Scan for the cell matching the given text and deliver its (x, y) coordinate at center. 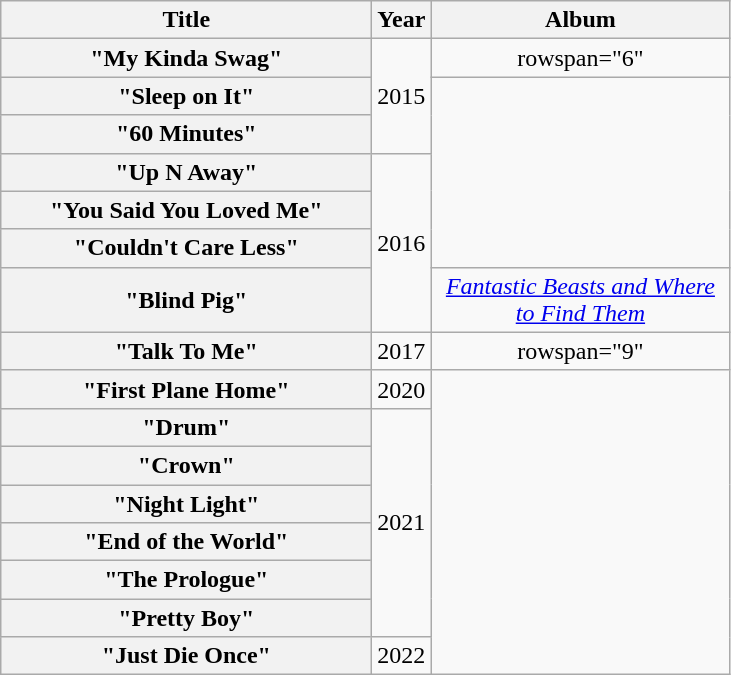
"Up N Away" (186, 172)
"Night Light" (186, 503)
2020 (402, 389)
"First Plane Home" (186, 389)
2016 (402, 242)
Title (186, 20)
"Couldn't Care Less" (186, 248)
2015 (402, 96)
"Just Die Once" (186, 656)
Fantastic Beasts and Where to Find Them (580, 300)
"Crown" (186, 465)
"The Prologue" (186, 580)
"My Kinda Swag" (186, 58)
"60 Minutes" (186, 134)
2017 (402, 351)
Album (580, 20)
"You Said You Loved Me" (186, 210)
"Drum" (186, 427)
"End of the World" (186, 542)
2022 (402, 656)
"Blind Pig" (186, 300)
"Sleep on It" (186, 96)
2021 (402, 522)
"Pretty Boy" (186, 618)
rowspan="6" (580, 58)
rowspan="9" (580, 351)
Year (402, 20)
"Talk To Me" (186, 351)
